Extract the (x, y) coordinate from the center of the cell holding the provided text.  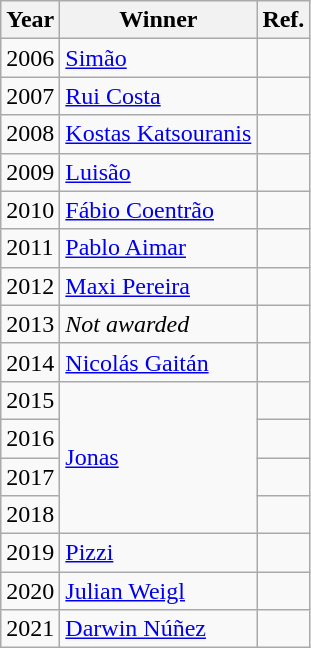
Nicolás Gaitán (158, 362)
Pablo Aimar (158, 248)
2011 (30, 248)
2014 (30, 362)
2012 (30, 286)
2018 (30, 515)
2019 (30, 553)
Winner (158, 20)
2013 (30, 324)
Pizzi (158, 553)
2015 (30, 400)
2017 (30, 477)
2021 (30, 629)
2006 (30, 58)
2016 (30, 438)
Darwin Núñez (158, 629)
Fábio Coentrão (158, 210)
2009 (30, 172)
2010 (30, 210)
Luisão (158, 172)
2020 (30, 591)
Maxi Pereira (158, 286)
Rui Costa (158, 96)
2008 (30, 134)
Not awarded (158, 324)
Jonas (158, 457)
2007 (30, 96)
Simão (158, 58)
Year (30, 20)
Ref. (284, 20)
Kostas Katsouranis (158, 134)
Julian Weigl (158, 591)
